Determine the [x, y] coordinate at the center of the cell enclosing the given text.  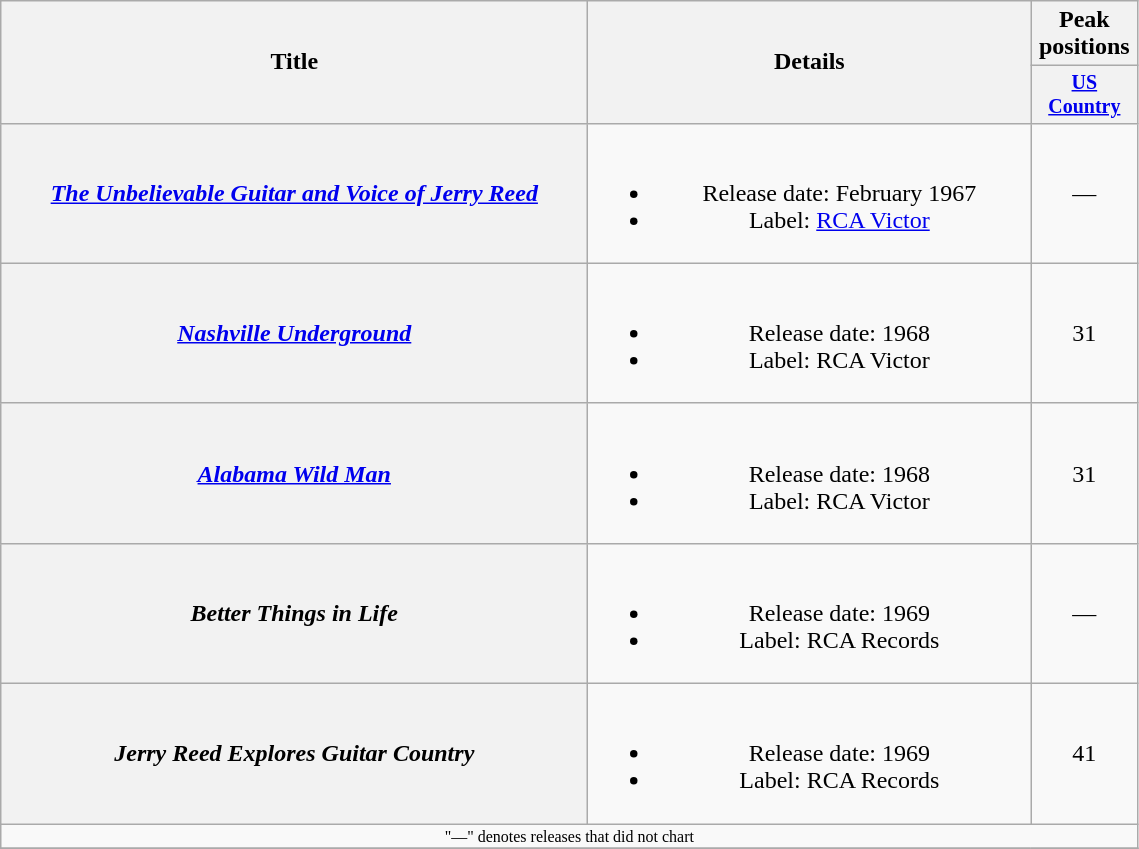
Jerry Reed Explores Guitar Country [294, 754]
41 [1084, 754]
Details [810, 62]
Alabama Wild Man [294, 473]
Title [294, 62]
"—" denotes releases that did not chart [570, 836]
Release date: February 1967Label: RCA Victor [810, 193]
Better Things in Life [294, 613]
Peak positions [1084, 34]
Nashville Underground [294, 333]
US Country [1084, 94]
The Unbelievable Guitar and Voice of Jerry Reed [294, 193]
